Locate the cell with the specified text and output its (x, y) center coordinate. 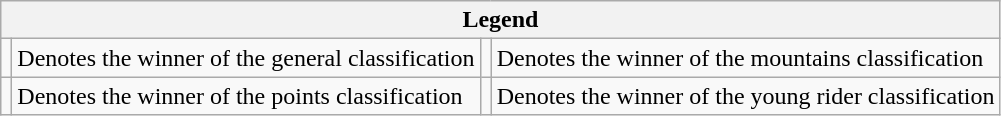
Denotes the winner of the young rider classification (746, 96)
Denotes the winner of the general classification (246, 58)
Denotes the winner of the mountains classification (746, 58)
Legend (500, 20)
Denotes the winner of the points classification (246, 96)
